From the cell containing the given text, extract its center point as (x, y) coordinate. 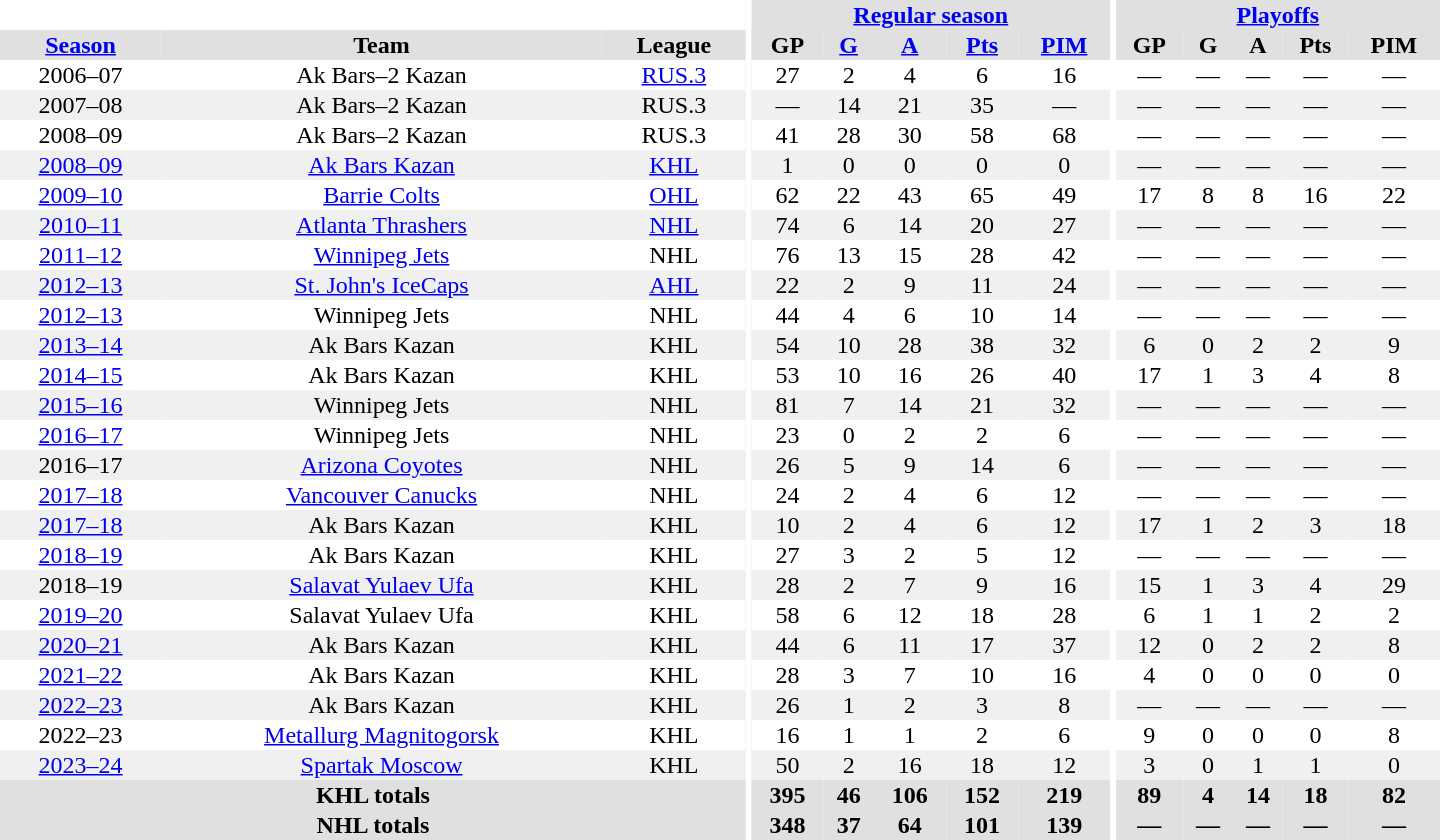
2007–08 (80, 105)
38 (982, 345)
NHL totals (373, 825)
62 (787, 195)
43 (910, 195)
30 (910, 135)
81 (787, 405)
Team (382, 45)
74 (787, 225)
65 (982, 195)
Atlanta Thrashers (382, 225)
2020–21 (80, 645)
101 (982, 825)
Barrie Colts (382, 195)
Regular season (930, 15)
St. John's IceCaps (382, 285)
64 (910, 825)
Vancouver Canucks (382, 495)
2023–24 (80, 765)
348 (787, 825)
82 (1394, 795)
42 (1064, 255)
Playoffs (1278, 15)
76 (787, 255)
46 (849, 795)
54 (787, 345)
68 (1064, 135)
2009–10 (80, 195)
219 (1064, 795)
395 (787, 795)
139 (1064, 825)
106 (910, 795)
13 (849, 255)
2015–16 (80, 405)
Arizona Coyotes (382, 465)
League (674, 45)
152 (982, 795)
Metallurg Magnitogorsk (382, 735)
2014–15 (80, 375)
50 (787, 765)
2013–14 (80, 345)
40 (1064, 375)
2011–12 (80, 255)
2006–07 (80, 75)
Season (80, 45)
OHL (674, 195)
KHL totals (373, 795)
23 (787, 435)
53 (787, 375)
41 (787, 135)
2019–20 (80, 615)
89 (1150, 795)
35 (982, 105)
2021–22 (80, 675)
49 (1064, 195)
2010–11 (80, 225)
20 (982, 225)
29 (1394, 585)
AHL (674, 285)
Spartak Moscow (382, 765)
